Detect which cell encompasses the target text, then output its [X, Y] center coordinate. 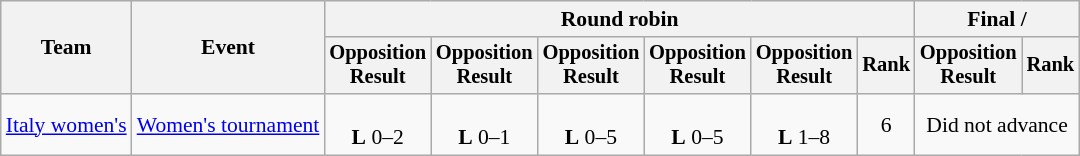
Team [66, 48]
Round robin [620, 19]
6 [886, 124]
Women's tournament [228, 124]
Did not advance [997, 124]
Italy women's [66, 124]
Event [228, 48]
Final / [997, 19]
L 0–2 [378, 124]
L 1–8 [804, 124]
L 0–1 [484, 124]
